Provide the (x, y) coordinate of the cell's center where the given text is located.  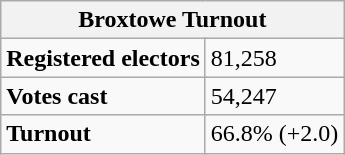
66.8% (+2.0) (274, 134)
81,258 (274, 58)
Votes cast (104, 96)
Turnout (104, 134)
54,247 (274, 96)
Registered electors (104, 58)
Broxtowe Turnout (172, 20)
